Capture the cell that displays the provided text and extract its [X, Y] central coordinate. 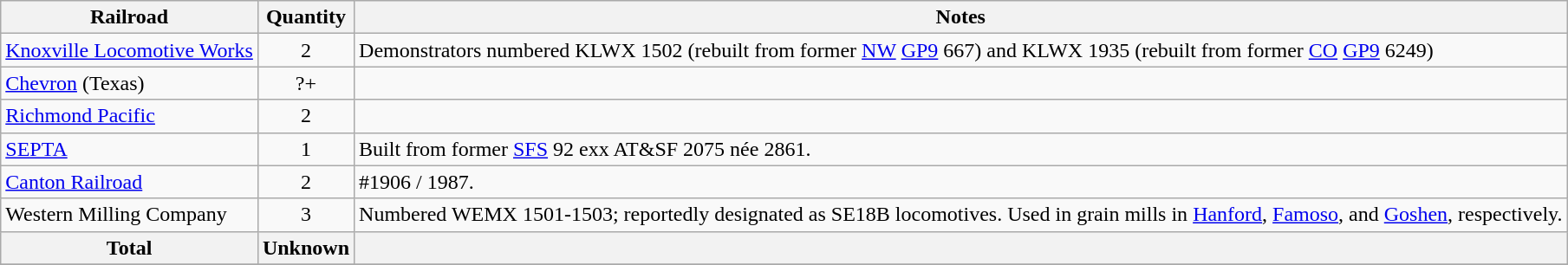
Numbered WEMX 1501-1503; reportedly designated as SE18B locomotives. Used in grain mills in Hanford, Famoso, and Goshen, respectively. [961, 215]
Quantity [305, 17]
3 [305, 215]
Built from former SFS 92 exx AT&SF 2075 née 2861. [961, 149]
Canton Railroad [130, 182]
SEPTA [130, 149]
Knoxville Locomotive Works [130, 50]
#1906 / 1987. [961, 182]
Western Milling Company [130, 215]
1 [305, 149]
Notes [961, 17]
?+ [305, 83]
Richmond Pacific [130, 116]
Total [130, 248]
Unknown [305, 248]
Chevron (Texas) [130, 83]
Demonstrators numbered KLWX 1502 (rebuilt from former NW GP9 667) and KLWX 1935 (rebuilt from former CO GP9 6249) [961, 50]
Railroad [130, 17]
